Locate the cell with the specified text and output its [X, Y] center coordinate. 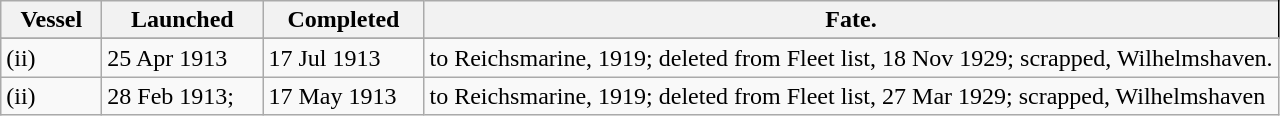
17 Jul 1913 [344, 58]
to Reichsmarine, 1919; deleted from Fleet list, 18 Nov 1929; scrapped, Wilhelmshaven. [851, 58]
Launched [182, 20]
Fate. [851, 20]
25 Apr 1913 [182, 58]
to Reichsmarine, 1919; deleted from Fleet list, 27 Mar 1929; scrapped, Wilhelmshaven [851, 96]
28 Feb 1913; [182, 96]
Completed [344, 20]
17 May 1913 [344, 96]
Vessel [52, 20]
